Output the (X, Y) coordinate of the center of the cell containing the given text.  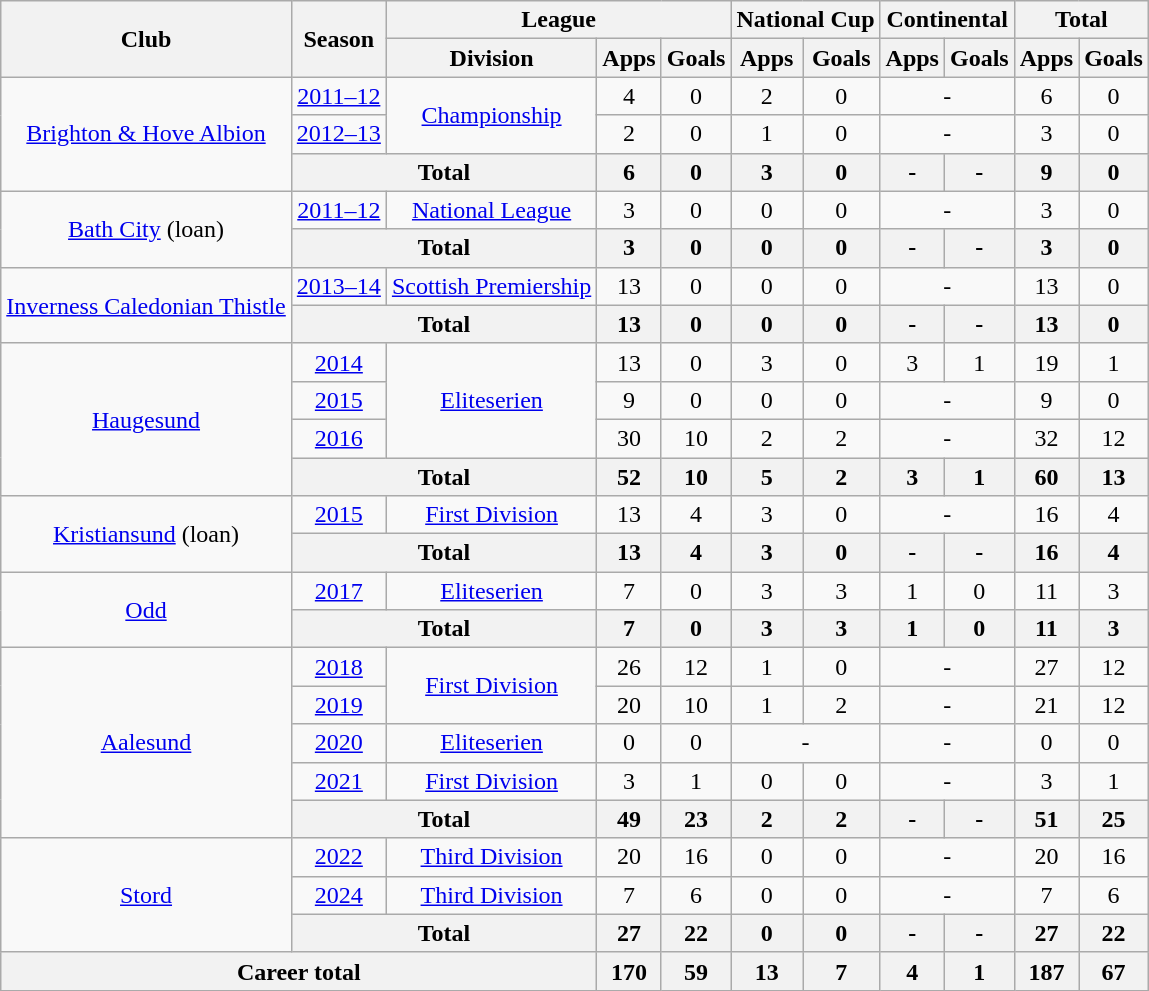
52 (629, 477)
Aalesund (146, 743)
59 (696, 971)
2014 (338, 362)
187 (1046, 971)
Scottish Premiership (491, 286)
Kristiansund (loan) (146, 534)
51 (1046, 819)
Brighton & Hove Albion (146, 134)
32 (1046, 438)
2020 (338, 743)
2012–13 (338, 134)
2022 (338, 857)
Championship (491, 115)
Inverness Caledonian Thistle (146, 305)
2017 (338, 591)
19 (1046, 362)
National Cup (806, 20)
Season (338, 39)
2021 (338, 781)
Career total (299, 971)
Continental (947, 20)
2016 (338, 438)
2018 (338, 667)
League (558, 20)
60 (1046, 477)
21 (1046, 705)
2024 (338, 895)
Odd (146, 610)
2013–14 (338, 286)
49 (629, 819)
Stord (146, 895)
National League (491, 210)
Club (146, 39)
5 (767, 477)
Bath City (loan) (146, 229)
2019 (338, 705)
Division (491, 58)
26 (629, 667)
25 (1114, 819)
30 (629, 438)
67 (1114, 971)
Haugesund (146, 419)
23 (696, 819)
170 (629, 971)
